Return the [x, y] coordinate for the center point of the cell that contains the specified text.  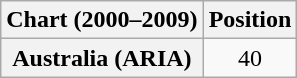
Chart (2000–2009) [102, 20]
Position [250, 20]
Australia (ARIA) [102, 58]
40 [250, 58]
